Find where the given text appears and provide that cell's center as [x, y] coordinate. 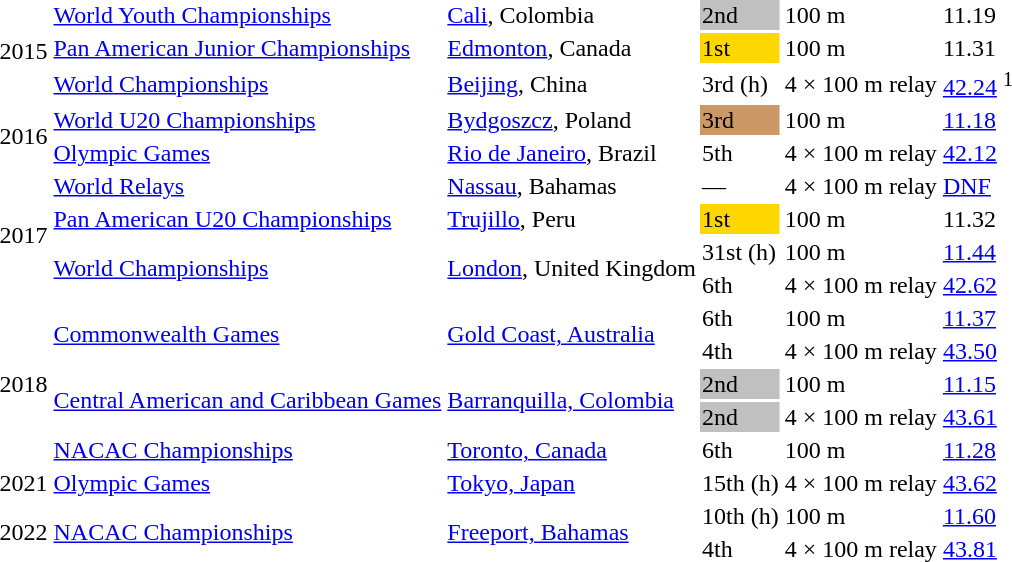
15th (h) [741, 483]
Toronto, Canada [572, 450]
World Youth Championships [248, 15]
World U20 Championships [248, 120]
NACAC Championships [248, 450]
Cali, Colombia [572, 15]
Pan American U20 Championships [248, 219]
31st (h) [741, 252]
Bydgoszcz, Poland [572, 120]
Gold Coast, Australia [572, 334]
3rd (h) [741, 84]
Central American and Caribbean Games [248, 400]
Beijing, China [572, 84]
Tokyo, Japan [572, 483]
Rio de Janeiro, Brazil [572, 153]
3rd [741, 120]
Trujillo, Peru [572, 219]
World Relays [248, 186]
Edmonton, Canada [572, 48]
— [741, 186]
Barranquilla, Colombia [572, 400]
10th (h) [741, 516]
4th [741, 351]
London, United Kingdom [572, 268]
Pan American Junior Championships [248, 48]
Commonwealth Games [248, 334]
5th [741, 153]
Nassau, Bahamas [572, 186]
